Search for the cell housing the specified text and yield its (X, Y) center coordinate. 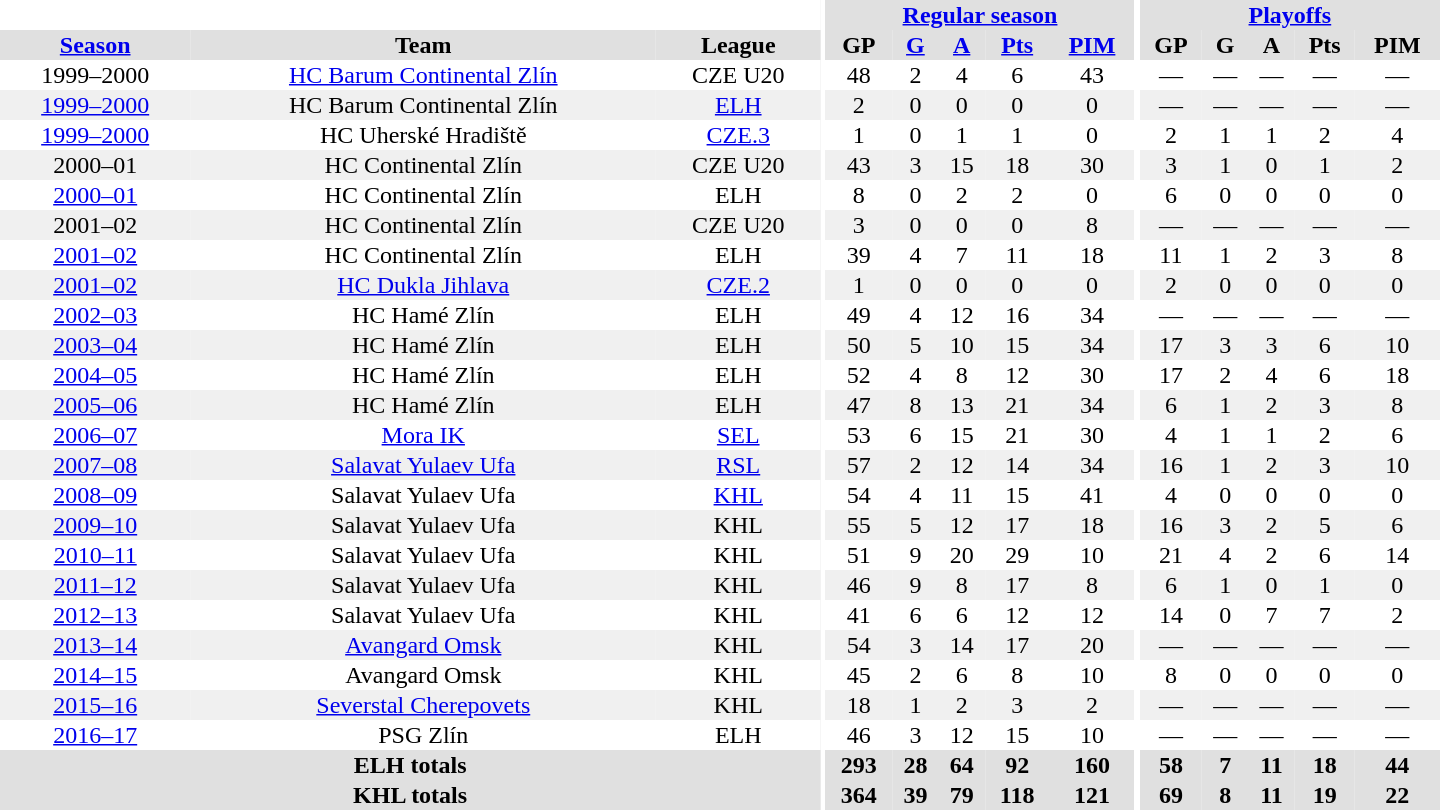
Regular season (980, 15)
2010–11 (95, 555)
19 (1325, 795)
2015–16 (95, 705)
160 (1092, 765)
2016–17 (95, 735)
Mora IK (423, 435)
2008–09 (95, 495)
RSL (738, 465)
2007–08 (95, 465)
2005–06 (95, 405)
55 (858, 525)
69 (1171, 795)
2002–03 (95, 315)
22 (1398, 795)
364 (858, 795)
Playoffs (1290, 15)
52 (858, 375)
13 (962, 405)
2011–12 (95, 585)
92 (1018, 765)
29 (1018, 555)
2006–07 (95, 435)
ELH totals (410, 765)
HC Uherské Hradiště (423, 135)
CZE.3 (738, 135)
2004–05 (95, 375)
Team (423, 45)
45 (858, 675)
2009–10 (95, 525)
64 (962, 765)
2003–04 (95, 345)
2013–14 (95, 645)
293 (858, 765)
50 (858, 345)
49 (858, 315)
48 (858, 75)
HC Dukla Jihlava (423, 285)
CZE.2 (738, 285)
League (738, 45)
2014–15 (95, 675)
51 (858, 555)
28 (915, 765)
118 (1018, 795)
SEL (738, 435)
47 (858, 405)
Season (95, 45)
2012–13 (95, 615)
53 (858, 435)
121 (1092, 795)
Severstal Cherepovets (423, 705)
58 (1171, 765)
KHL totals (410, 795)
79 (962, 795)
PSG Zlín (423, 735)
57 (858, 465)
44 (1398, 765)
